Determine the [x, y] coordinate at the center of the cell enclosing the given text.  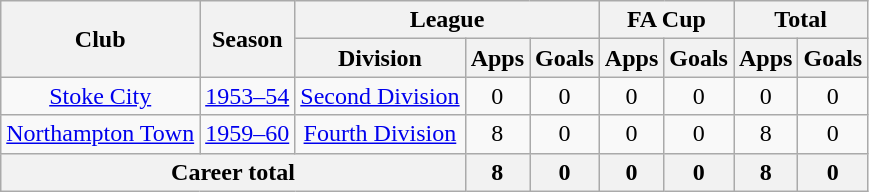
League [448, 20]
1959–60 [248, 134]
1953–54 [248, 96]
Fourth Division [380, 134]
Career total [233, 172]
Second Division [380, 96]
Club [100, 39]
Total [801, 20]
Northampton Town [100, 134]
Season [248, 39]
FA Cup [666, 20]
Division [380, 58]
Stoke City [100, 96]
